Scan for the cell matching the given text and deliver its [x, y] coordinate at center. 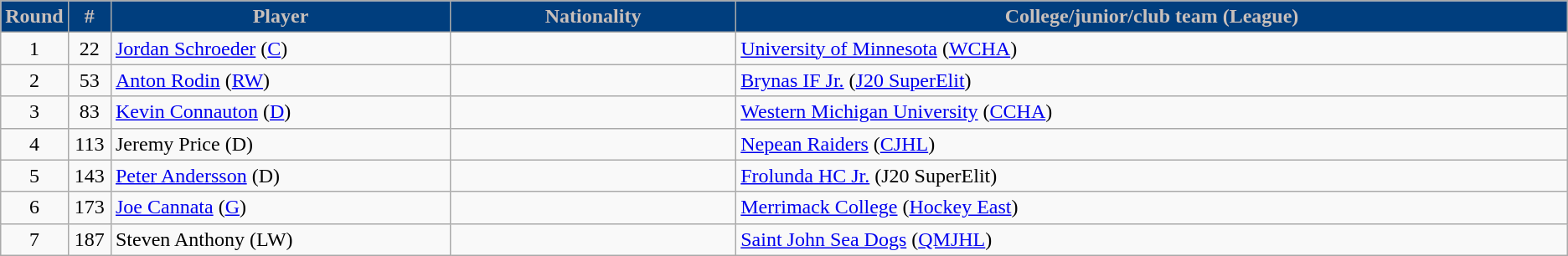
Steven Anthony (LW) [280, 239]
Nepean Raiders (CJHL) [1153, 144]
Western Michigan University (CCHA) [1153, 112]
3 [34, 112]
6 [34, 207]
Merrimack College (Hockey East) [1153, 207]
Jordan Schroeder (C) [280, 49]
Peter Andersson (D) [280, 176]
Nationality [593, 17]
Round [34, 17]
7 [34, 239]
2 [34, 80]
Player [280, 17]
Kevin Connauton (D) [280, 112]
Jeremy Price (D) [280, 144]
53 [89, 80]
Brynas IF Jr. (J20 SuperElit) [1153, 80]
Saint John Sea Dogs (QMJHL) [1153, 239]
Joe Cannata (G) [280, 207]
College/junior/club team (League) [1153, 17]
4 [34, 144]
83 [89, 112]
5 [34, 176]
Anton Rodin (RW) [280, 80]
173 [89, 207]
143 [89, 176]
Frolunda HC Jr. (J20 SuperElit) [1153, 176]
113 [89, 144]
1 [34, 49]
22 [89, 49]
University of Minnesota (WCHA) [1153, 49]
# [89, 17]
187 [89, 239]
